Find where the given text appears and provide that cell's center as [X, Y] coordinate. 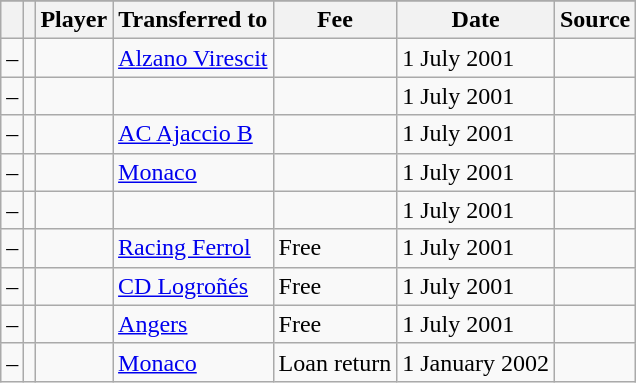
Angers [193, 324]
CD Logroñés [193, 286]
Fee [335, 20]
Player [74, 20]
AC Ajaccio B [193, 134]
Alzano Virescit [193, 58]
Loan return [335, 362]
Transferred to [193, 20]
Source [594, 20]
1 January 2002 [476, 362]
Date [476, 20]
Racing Ferrol [193, 248]
